Search for the cell housing the specified text and yield its (x, y) center coordinate. 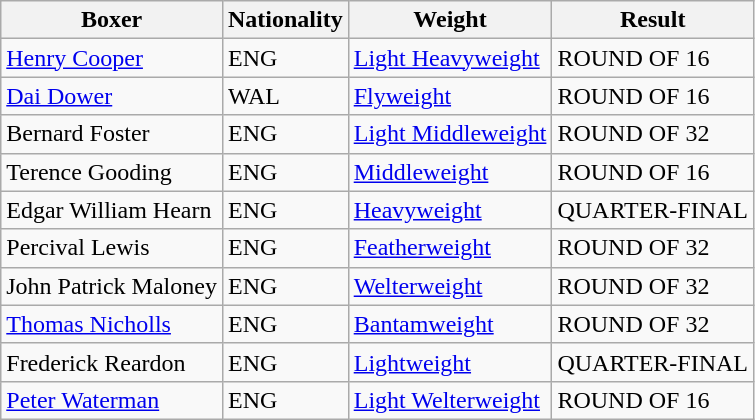
WAL (285, 96)
Bernard Foster (112, 134)
Terence Gooding (112, 172)
Middleweight (450, 172)
Peter Waterman (112, 400)
Henry Cooper (112, 58)
Thomas Nicholls (112, 324)
Featherweight (450, 248)
Nationality (285, 20)
Light Welterweight (450, 400)
Dai Dower (112, 96)
Bantamweight (450, 324)
Heavyweight (450, 210)
Light Heavyweight (450, 58)
John Patrick Maloney (112, 286)
Frederick Reardon (112, 362)
Percival Lewis (112, 248)
Light Middleweight (450, 134)
Weight (450, 20)
Welterweight (450, 286)
Edgar William Hearn (112, 210)
Result (653, 20)
Lightweight (450, 362)
Boxer (112, 20)
Flyweight (450, 96)
